Capture the cell that displays the provided text and extract its [X, Y] central coordinate. 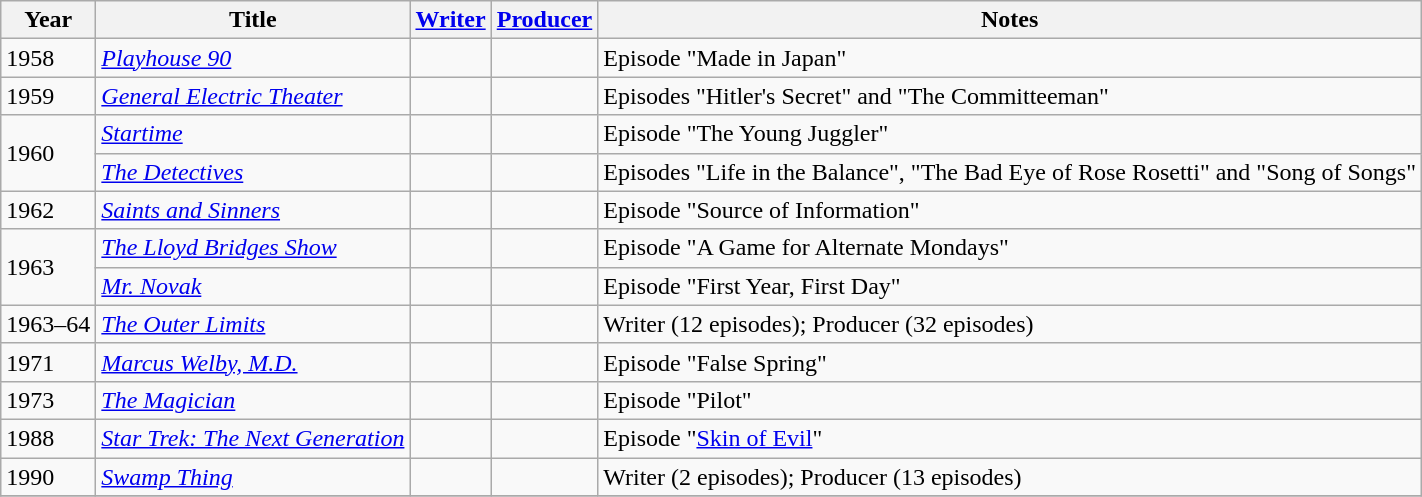
1962 [48, 210]
1958 [48, 58]
General Electric Theater [253, 96]
Episode "A Game for Alternate Mondays" [1010, 248]
Swamp Thing [253, 477]
Episode "First Year, First Day" [1010, 286]
1963–64 [48, 324]
1990 [48, 477]
1988 [48, 438]
Episode "The Young Juggler" [1010, 134]
Writer (12 episodes); Producer (32 episodes) [1010, 324]
The Outer Limits [253, 324]
Producer [544, 20]
1959 [48, 96]
Episode "Source of Information" [1010, 210]
Playhouse 90 [253, 58]
Mr. Novak [253, 286]
The Magician [253, 400]
Marcus Welby, M.D. [253, 362]
Notes [1010, 20]
The Detectives [253, 172]
Writer (2 episodes); Producer (13 episodes) [1010, 477]
Writer [450, 20]
Startime [253, 134]
Episodes "Hitler's Secret" and "The Committeeman" [1010, 96]
Year [48, 20]
Title [253, 20]
1973 [48, 400]
1971 [48, 362]
1960 [48, 153]
Star Trek: The Next Generation [253, 438]
Episode "Pilot" [1010, 400]
Episodes "Life in the Balance", "The Bad Eye of Rose Rosetti" and "Song of Songs" [1010, 172]
Episode "False Spring" [1010, 362]
1963 [48, 267]
Episode "Skin of Evil" [1010, 438]
Episode "Made in Japan" [1010, 58]
The Lloyd Bridges Show [253, 248]
Saints and Sinners [253, 210]
